Scan for the cell matching the given text and deliver its [X, Y] coordinate at center. 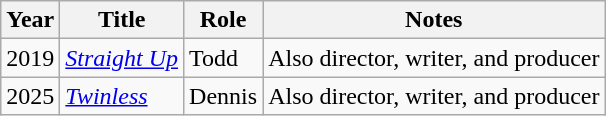
Title [122, 20]
Year [30, 20]
2025 [30, 96]
Notes [434, 20]
2019 [30, 58]
Twinless [122, 96]
Straight Up [122, 58]
Dennis [224, 96]
Role [224, 20]
Todd [224, 58]
